Return (x, y) of the center of cell containing provided text 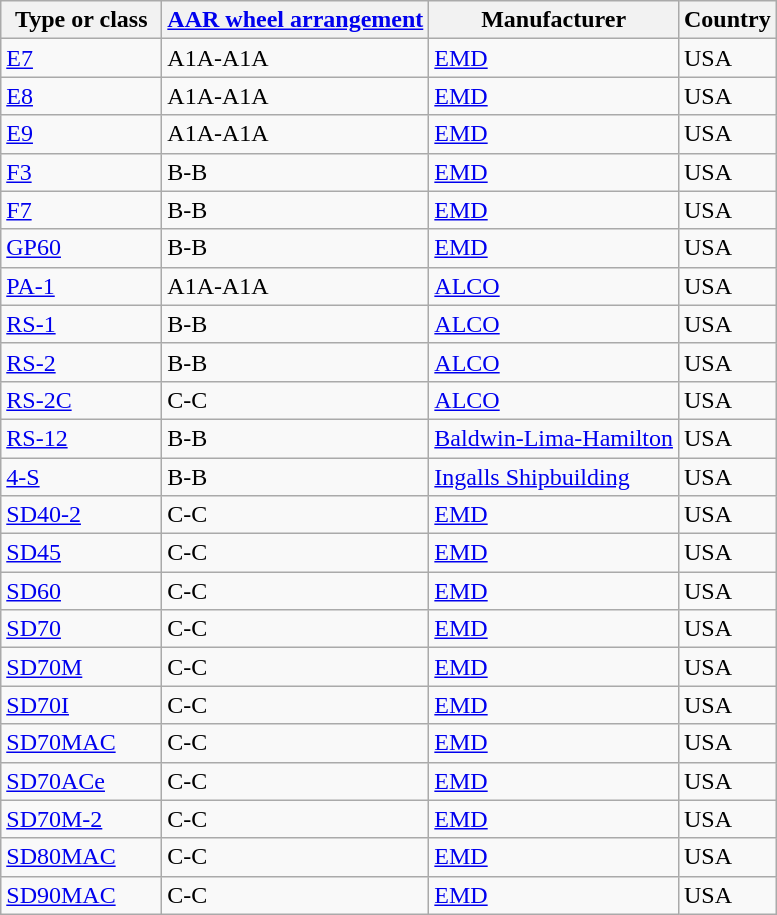
Type or class (82, 20)
SD45 (82, 553)
SD80MAC (82, 857)
Baldwin-Lima-Hamilton (554, 438)
SD60 (82, 591)
SD70M (82, 667)
E8 (82, 96)
SD70 (82, 629)
SD70M-2 (82, 819)
RS-2C (82, 400)
Manufacturer (554, 20)
RS-1 (82, 324)
4-S (82, 477)
Country (727, 20)
Ingalls Shipbuilding (554, 477)
F3 (82, 172)
SD70MAC (82, 743)
F7 (82, 210)
SD70I (82, 705)
SD70ACe (82, 781)
E9 (82, 134)
GP60 (82, 248)
RS-12 (82, 438)
AAR wheel arrangement (296, 20)
SD90MAC (82, 895)
PA-1 (82, 286)
SD40-2 (82, 515)
RS-2 (82, 362)
E7 (82, 58)
